Provide the [X, Y] coordinate of the cell's center where the given text is located.  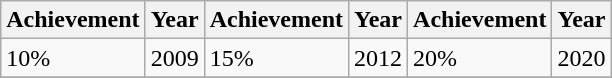
20% [480, 58]
2020 [582, 58]
2012 [378, 58]
2009 [174, 58]
15% [276, 58]
10% [73, 58]
